Output the [X, Y] coordinate of the center of the cell containing the given text.  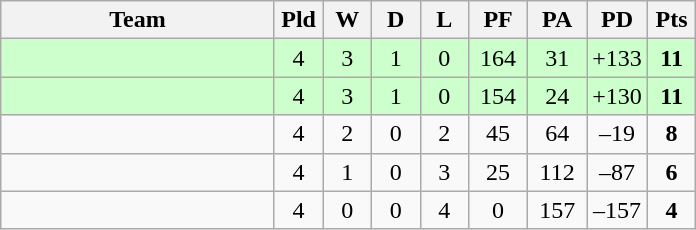
157 [558, 210]
164 [498, 58]
6 [672, 172]
24 [558, 96]
+133 [618, 58]
Team [138, 20]
31 [558, 58]
–19 [618, 134]
PF [498, 20]
64 [558, 134]
L [444, 20]
45 [498, 134]
112 [558, 172]
25 [498, 172]
8 [672, 134]
–87 [618, 172]
W [348, 20]
+130 [618, 96]
–157 [618, 210]
154 [498, 96]
PD [618, 20]
Pts [672, 20]
Pld [298, 20]
D [396, 20]
PA [558, 20]
